Provide the (x, y) coordinate of the cell's center where the given text is located.  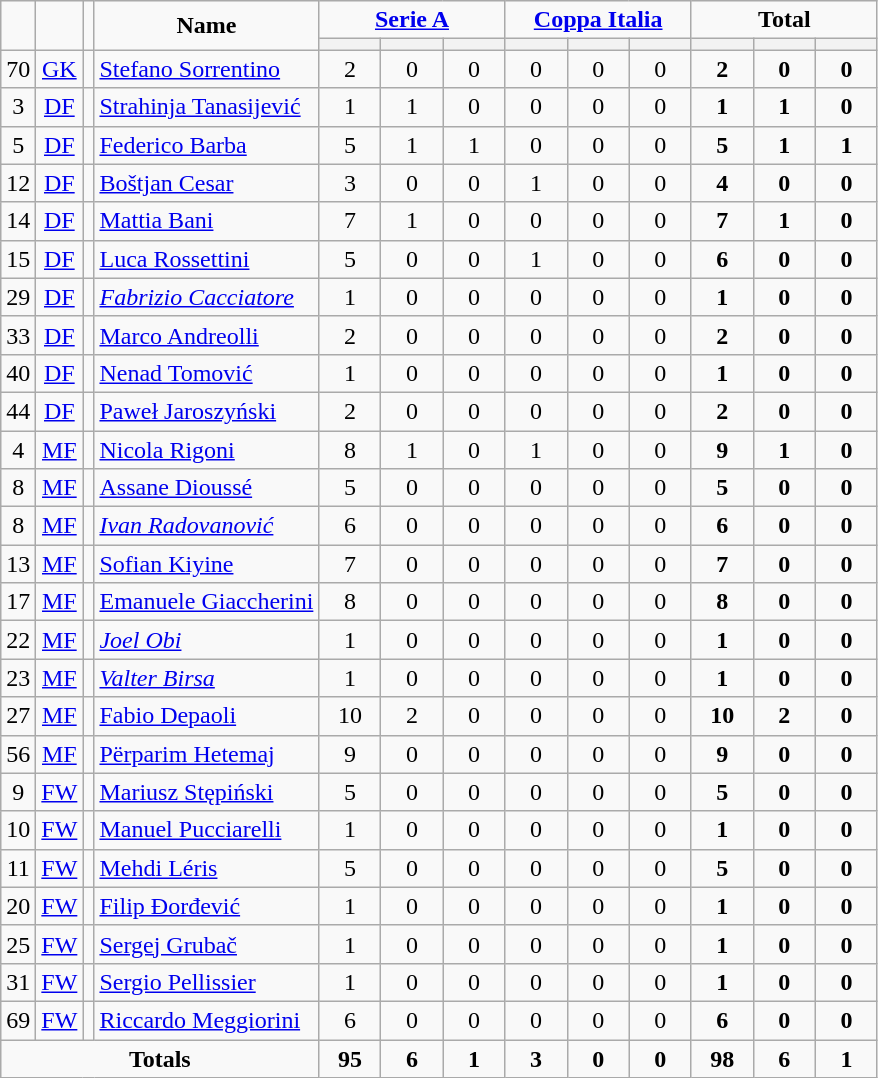
Emanuele Giaccherini (206, 602)
22 (18, 640)
Mattia Bani (206, 221)
GK (60, 69)
Paweł Jaroszyński (206, 411)
Përparim Hetemaj (206, 754)
20 (18, 906)
Ivan Radovanović (206, 526)
Sofian Kiyine (206, 564)
95 (350, 1059)
Mehdi Léris (206, 868)
70 (18, 69)
Luca Rossettini (206, 259)
Riccardo Meggiorini (206, 1020)
98 (722, 1059)
Manuel Pucciarelli (206, 830)
Boštjan Cesar (206, 183)
Federico Barba (206, 145)
14 (18, 221)
Totals (160, 1059)
Joel Obi (206, 640)
40 (18, 373)
Nicola Rigoni (206, 449)
Sergio Pellissier (206, 982)
15 (18, 259)
Strahinja Tanasijević (206, 107)
Assane Dioussé (206, 488)
Valter Birsa (206, 678)
11 (18, 868)
Mariusz Stępiński (206, 792)
Fabrizio Cacciatore (206, 297)
12 (18, 183)
Nenad Tomović (206, 373)
Marco Andreolli (206, 335)
Filip Đorđević (206, 906)
Serie A (412, 20)
Stefano Sorrentino (206, 69)
Coppa Italia (598, 20)
44 (18, 411)
Sergej Grubač (206, 944)
56 (18, 754)
29 (18, 297)
33 (18, 335)
17 (18, 602)
Total (784, 20)
Fabio Depaoli (206, 716)
69 (18, 1020)
31 (18, 982)
25 (18, 944)
Name (206, 26)
27 (18, 716)
13 (18, 564)
23 (18, 678)
